Scan for the cell matching the given text and deliver its (x, y) coordinate at center. 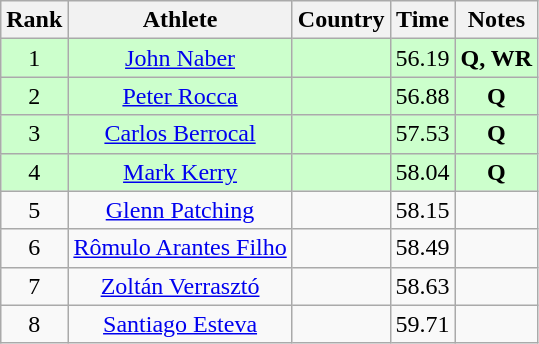
58.49 (422, 248)
Peter Rocca (180, 96)
58.04 (422, 172)
Time (422, 20)
2 (34, 96)
3 (34, 134)
Glenn Patching (180, 210)
5 (34, 210)
57.53 (422, 134)
58.15 (422, 210)
4 (34, 172)
56.19 (422, 58)
Santiago Esteva (180, 324)
Rank (34, 20)
56.88 (422, 96)
Carlos Berrocal (180, 134)
Rômulo Arantes Filho (180, 248)
Country (341, 20)
7 (34, 286)
Mark Kerry (180, 172)
John Naber (180, 58)
1 (34, 58)
Zoltán Verrasztó (180, 286)
59.71 (422, 324)
Notes (496, 20)
58.63 (422, 286)
6 (34, 248)
8 (34, 324)
Q, WR (496, 58)
Athlete (180, 20)
